For the text-containing cell, return its midpoint in [x, y] coordinate format. 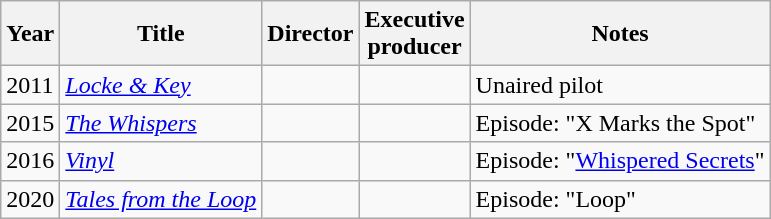
Year [30, 34]
Episode: "Loop" [620, 199]
Tales from the Loop [161, 199]
Locke & Key [161, 85]
2011 [30, 85]
2016 [30, 161]
Episode: "X Marks the Spot" [620, 123]
Unaired pilot [620, 85]
Episode: "Whispered Secrets" [620, 161]
Vinyl [161, 161]
The Whispers [161, 123]
Director [310, 34]
2015 [30, 123]
2020 [30, 199]
Executiveproducer [414, 34]
Title [161, 34]
Notes [620, 34]
